Identify which cell holds the provided text, then report its (x, y) central coordinate. 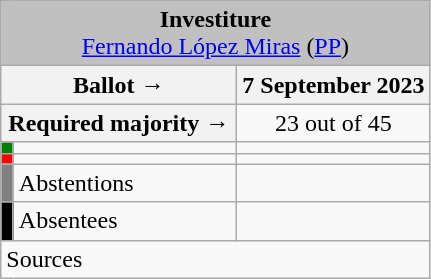
Sources (216, 259)
7 September 2023 (334, 85)
InvestitureFernando López Miras (PP) (216, 34)
Absentees (125, 221)
Abstentions (125, 183)
Ballot → (119, 85)
Required majority → (119, 123)
23 out of 45 (334, 123)
